Search for the cell housing the specified text and yield its (X, Y) center coordinate. 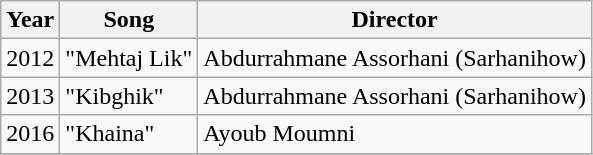
2016 (30, 134)
"Khaina" (129, 134)
"Mehtaj Lik" (129, 58)
Song (129, 20)
Director (395, 20)
"Kibghik" (129, 96)
2013 (30, 96)
Year (30, 20)
Ayoub Moumni (395, 134)
2012 (30, 58)
